Locate the cell with the specified text and output its [x, y] center coordinate. 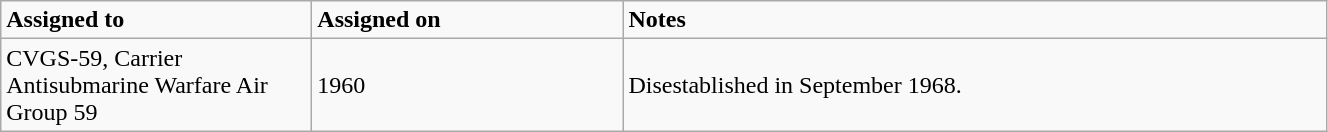
Assigned to [156, 20]
1960 [468, 85]
Disestablished in September 1968. [975, 85]
Notes [975, 20]
CVGS-59, Carrier Antisubmarine Warfare Air Group 59 [156, 85]
Assigned on [468, 20]
